Pinpoint the cell where the given text exists, returning its (X, Y) midpoint coordinate. 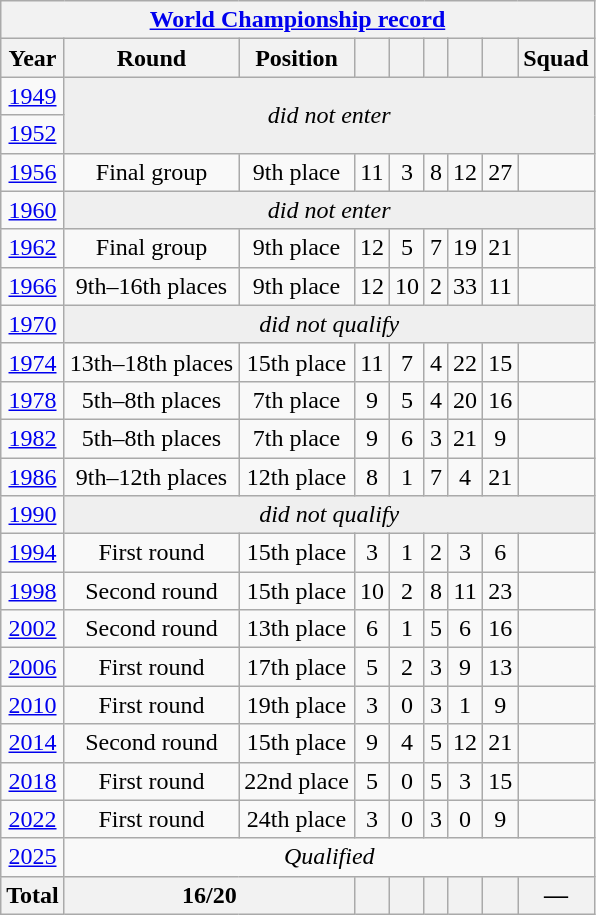
Total (33, 895)
1960 (33, 210)
— (556, 895)
Position (297, 58)
12th place (297, 477)
1982 (33, 438)
27 (500, 172)
19 (466, 248)
9th–16th places (151, 286)
1974 (33, 362)
33 (466, 286)
1986 (33, 477)
13th–18th places (151, 362)
2002 (33, 629)
Squad (556, 58)
1970 (33, 324)
Qualified (329, 857)
2018 (33, 781)
2014 (33, 743)
2006 (33, 667)
1990 (33, 515)
1949 (33, 96)
Round (151, 58)
20 (466, 400)
1962 (33, 248)
1994 (33, 553)
2025 (33, 857)
22nd place (297, 781)
24th place (297, 819)
2022 (33, 819)
1956 (33, 172)
23 (500, 591)
1998 (33, 591)
Year (33, 58)
2010 (33, 705)
1978 (33, 400)
16/20 (209, 895)
19th place (297, 705)
1952 (33, 134)
World Championship record (298, 20)
9th–12th places (151, 477)
1966 (33, 286)
17th place (297, 667)
22 (466, 362)
13th place (297, 629)
13 (500, 667)
